Search for the cell housing the specified text and yield its (x, y) center coordinate. 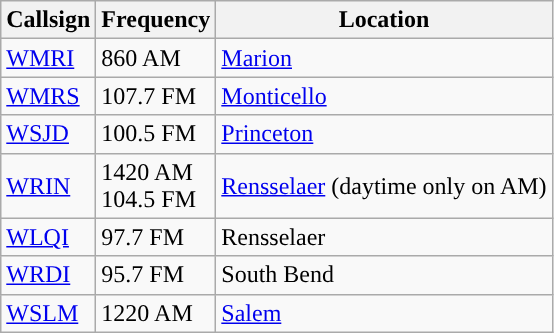
WRIN (48, 186)
100.5 FM (156, 134)
Callsign (48, 20)
WRDI (48, 275)
Monticello (384, 96)
WMRI (48, 58)
Princeton (384, 134)
WSLM (48, 313)
1420 AM104.5 FM (156, 186)
South Bend (384, 275)
1220 AM (156, 313)
107.7 FM (156, 96)
WMRS (48, 96)
WLQI (48, 237)
WSJD (48, 134)
Frequency (156, 20)
Salem (384, 313)
Location (384, 20)
97.7 FM (156, 237)
Rensselaer (384, 237)
95.7 FM (156, 275)
Rensselaer (daytime only on AM) (384, 186)
860 AM (156, 58)
Marion (384, 58)
